Return [x, y] of the center of cell containing provided text 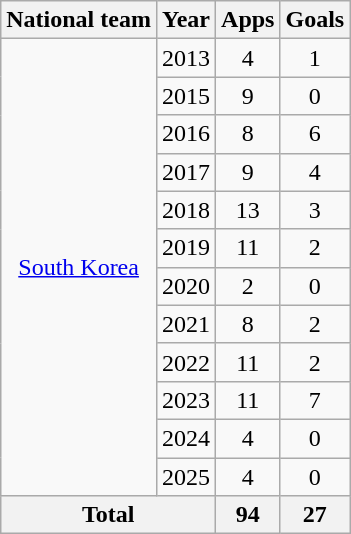
1 [315, 58]
2015 [186, 96]
South Korea [79, 268]
7 [315, 400]
2016 [186, 134]
2022 [186, 362]
2013 [186, 58]
2024 [186, 438]
2019 [186, 248]
27 [315, 515]
2025 [186, 477]
94 [248, 515]
National team [79, 20]
Year [186, 20]
2023 [186, 400]
2021 [186, 324]
3 [315, 210]
Goals [315, 20]
13 [248, 210]
2020 [186, 286]
Total [108, 515]
Apps [248, 20]
6 [315, 134]
2017 [186, 172]
2018 [186, 210]
